Locate the cell with the specified text and output its (X, Y) center coordinate. 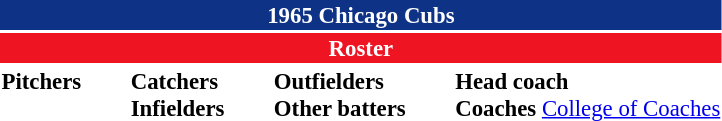
Roster (361, 48)
1965 Chicago Cubs (361, 15)
